Extract the [X, Y] coordinate from the center of the cell holding the provided text.  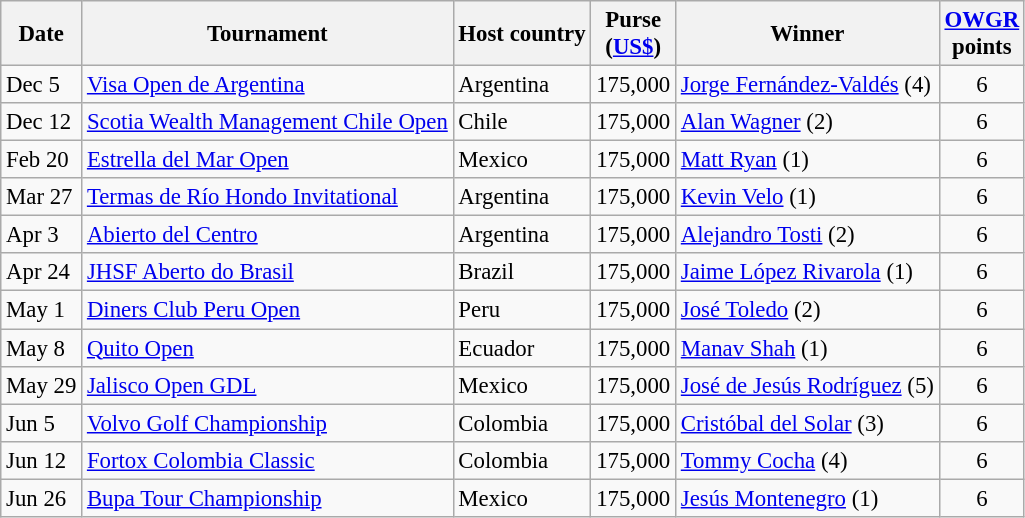
Dec 12 [42, 122]
Peru [522, 310]
Cristóbal del Solar (3) [807, 423]
Jalisco Open GDL [268, 385]
Winner [807, 34]
Bupa Tour Championship [268, 498]
Feb 20 [42, 160]
OWGRpoints [982, 34]
Brazil [522, 273]
Volvo Golf Championship [268, 423]
Fortox Colombia Classic [268, 460]
JHSF Aberto do Brasil [268, 273]
Jesús Montenegro (1) [807, 498]
Host country [522, 34]
Ecuador [522, 348]
Alejandro Tosti (2) [807, 235]
Date [42, 34]
Termas de Río Hondo Invitational [268, 197]
José Toledo (2) [807, 310]
Kevin Velo (1) [807, 197]
Jorge Fernández-Valdés (4) [807, 85]
Jaime López Rivarola (1) [807, 273]
Matt Ryan (1) [807, 160]
Scotia Wealth Management Chile Open [268, 122]
Tommy Cocha (4) [807, 460]
Apr 3 [42, 235]
Quito Open [268, 348]
Visa Open de Argentina [268, 85]
Chile [522, 122]
Purse(US$) [634, 34]
Alan Wagner (2) [807, 122]
Diners Club Peru Open [268, 310]
Manav Shah (1) [807, 348]
Jun 12 [42, 460]
Apr 24 [42, 273]
Jun 5 [42, 423]
Jun 26 [42, 498]
May 1 [42, 310]
Estrella del Mar Open [268, 160]
Dec 5 [42, 85]
Mar 27 [42, 197]
José de Jesús Rodríguez (5) [807, 385]
Abierto del Centro [268, 235]
May 8 [42, 348]
May 29 [42, 385]
Tournament [268, 34]
